From the cell containing the given text, extract its center point as (x, y) coordinate. 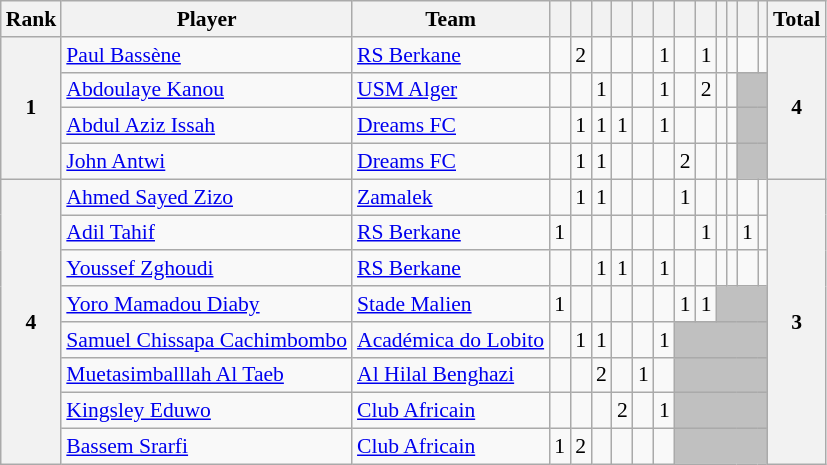
Samuel Chissapa Cachimbombo (206, 340)
Ahmed Sayed Zizo (206, 197)
Zamalek (450, 197)
Yoro Mamadou Diaby (206, 304)
Player (206, 19)
3 (796, 322)
Youssef Zghoudi (206, 269)
Adil Tahif (206, 233)
Team (450, 19)
USM Alger (450, 90)
Muetasimballlah Al Taeb (206, 375)
Académica do Lobito (450, 340)
Al Hilal Benghazi (450, 375)
Stade Malien (450, 304)
John Antwi (206, 162)
Paul Bassène (206, 55)
Kingsley Eduwo (206, 411)
Bassem Srarfi (206, 447)
Total (796, 19)
Abdoulaye Kanou (206, 90)
Rank (32, 19)
Abdul Aziz Issah (206, 126)
